Capture the cell that displays the provided text and extract its (x, y) central coordinate. 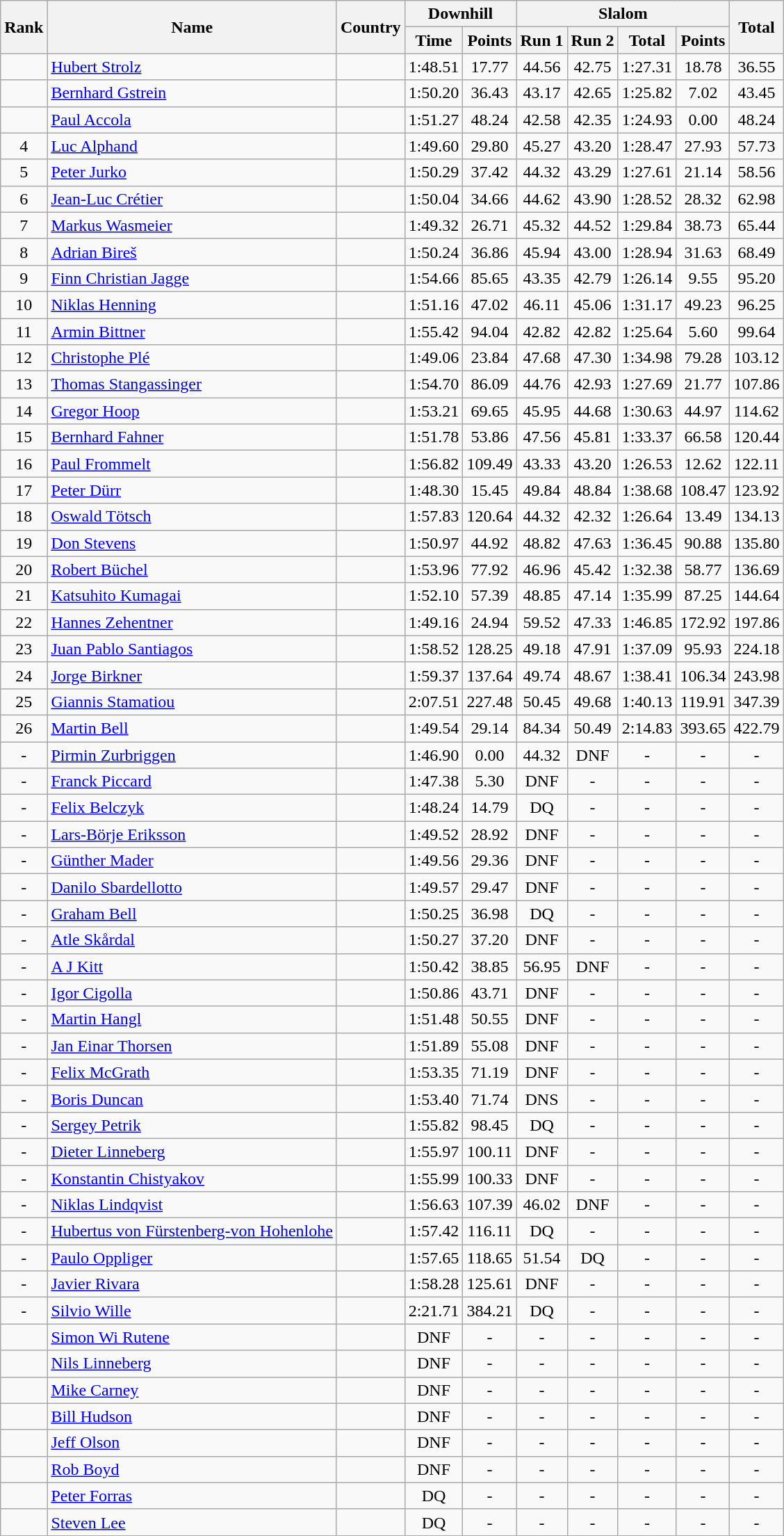
1:53.35 (434, 1072)
1:51.16 (434, 305)
23.84 (489, 358)
Hubert Strolz (192, 67)
38.73 (703, 225)
100.11 (489, 1151)
29.14 (489, 728)
44.76 (542, 385)
44.92 (489, 543)
1:51.89 (434, 1046)
1:56.82 (434, 464)
26.71 (489, 225)
24 (24, 675)
42.35 (592, 120)
1:36.45 (647, 543)
8 (24, 252)
19 (24, 543)
243.98 (756, 675)
Hubertus von Fürstenberg-von Hohenlohe (192, 1231)
1:51.27 (434, 120)
29.80 (489, 146)
47.68 (542, 358)
1:38.68 (647, 490)
1:49.06 (434, 358)
47.14 (592, 596)
42.75 (592, 67)
Bernhard Gstrein (192, 93)
1:55.82 (434, 1125)
Giannis Stamatiou (192, 702)
1:52.10 (434, 596)
96.25 (756, 305)
57.73 (756, 146)
45.06 (592, 305)
1:49.60 (434, 146)
1:56.63 (434, 1205)
5 (24, 172)
5.30 (489, 782)
47.91 (592, 649)
Christophe Plé (192, 358)
1:46.90 (434, 754)
13 (24, 385)
1:49.32 (434, 225)
1:50.24 (434, 252)
Nils Linneberg (192, 1364)
Felix Belczyk (192, 808)
197.86 (756, 622)
29.47 (489, 887)
1:57.42 (434, 1231)
1:49.56 (434, 861)
14 (24, 411)
21.77 (703, 385)
56.95 (542, 967)
1:55.42 (434, 332)
1:25.82 (647, 93)
66.58 (703, 437)
36.98 (489, 914)
42.79 (592, 278)
1:50.04 (434, 199)
46.11 (542, 305)
Boris Duncan (192, 1099)
Lars-Börje Eriksson (192, 834)
45.95 (542, 411)
Downhill (460, 14)
12 (24, 358)
1:33.37 (647, 437)
Don Stevens (192, 543)
Name (192, 27)
Martin Bell (192, 728)
1:27.61 (647, 172)
Igor Cigolla (192, 993)
31.63 (703, 252)
29.36 (489, 861)
99.64 (756, 332)
107.39 (489, 1205)
1:57.65 (434, 1258)
Günther Mader (192, 861)
347.39 (756, 702)
43.90 (592, 199)
A J Kitt (192, 967)
137.64 (489, 675)
227.48 (489, 702)
43.17 (542, 93)
17.77 (489, 67)
1:47.38 (434, 782)
87.25 (703, 596)
Mike Carney (192, 1390)
Rank (24, 27)
9.55 (703, 278)
23 (24, 649)
1:53.40 (434, 1099)
36.55 (756, 67)
47.63 (592, 543)
14.79 (489, 808)
224.18 (756, 649)
Jan Einar Thorsen (192, 1046)
1:54.70 (434, 385)
Franck Piccard (192, 782)
128.25 (489, 649)
Bill Hudson (192, 1416)
1:48.24 (434, 808)
Time (434, 40)
1:50.20 (434, 93)
49.23 (703, 305)
42.58 (542, 120)
Katsuhito Kumagai (192, 596)
1:58.28 (434, 1284)
Bernhard Fahner (192, 437)
44.68 (592, 411)
1:26.14 (647, 278)
1:55.97 (434, 1151)
1:29.84 (647, 225)
106.34 (703, 675)
24.94 (489, 622)
65.44 (756, 225)
21 (24, 596)
48.82 (542, 543)
55.08 (489, 1046)
49.68 (592, 702)
13.49 (703, 517)
7 (24, 225)
37.20 (489, 940)
20 (24, 569)
1:49.16 (434, 622)
1:28.47 (647, 146)
1:24.93 (647, 120)
Paul Accola (192, 120)
1:55.99 (434, 1179)
58.77 (703, 569)
119.91 (703, 702)
1:46.85 (647, 622)
1:35.99 (647, 596)
Armin Bittner (192, 332)
27.93 (703, 146)
1:30.63 (647, 411)
42.32 (592, 517)
4 (24, 146)
48.84 (592, 490)
1:40.13 (647, 702)
1:54.66 (434, 278)
1:57.83 (434, 517)
1:31.17 (647, 305)
Niklas Henning (192, 305)
46.96 (542, 569)
Robert Büchel (192, 569)
79.28 (703, 358)
Finn Christian Jagge (192, 278)
43.33 (542, 464)
1:37.09 (647, 649)
1:27.69 (647, 385)
120.64 (489, 517)
Jean-Luc Crétier (192, 199)
Martin Hangl (192, 1019)
28.92 (489, 834)
Country (370, 27)
42.93 (592, 385)
58.56 (756, 172)
85.65 (489, 278)
45.81 (592, 437)
Javier Rivara (192, 1284)
47.30 (592, 358)
43.71 (489, 993)
59.52 (542, 622)
Konstantin Chistyakov (192, 1179)
Slalom (623, 14)
1:50.97 (434, 543)
45.27 (542, 146)
Graham Bell (192, 914)
15 (24, 437)
36.86 (489, 252)
1:53.96 (434, 569)
90.88 (703, 543)
109.49 (489, 464)
Felix McGrath (192, 1072)
2:07.51 (434, 702)
34.66 (489, 199)
43.29 (592, 172)
1:59.37 (434, 675)
1:48.30 (434, 490)
7.02 (703, 93)
114.62 (756, 411)
1:53.21 (434, 411)
108.47 (703, 490)
18.78 (703, 67)
71.19 (489, 1072)
16 (24, 464)
Adrian Bireš (192, 252)
1:58.52 (434, 649)
95.20 (756, 278)
1:50.86 (434, 993)
1:28.52 (647, 199)
393.65 (703, 728)
125.61 (489, 1284)
45.94 (542, 252)
71.74 (489, 1099)
86.09 (489, 385)
95.93 (703, 649)
45.32 (542, 225)
384.21 (489, 1311)
69.65 (489, 411)
1:28.94 (647, 252)
Oswald Tötsch (192, 517)
Gregor Hoop (192, 411)
Silvio Wille (192, 1311)
Rob Boyd (192, 1469)
1:50.42 (434, 967)
10 (24, 305)
49.18 (542, 649)
62.98 (756, 199)
136.69 (756, 569)
26 (24, 728)
44.62 (542, 199)
134.13 (756, 517)
46.02 (542, 1205)
5.60 (703, 332)
Peter Jurko (192, 172)
118.65 (489, 1258)
38.85 (489, 967)
103.12 (756, 358)
Peter Dürr (192, 490)
Peter Forras (192, 1496)
Run 1 (542, 40)
2:14.83 (647, 728)
50.49 (592, 728)
36.43 (489, 93)
22 (24, 622)
172.92 (703, 622)
1:27.31 (647, 67)
37.42 (489, 172)
Run 2 (592, 40)
47.02 (489, 305)
51.54 (542, 1258)
1:50.27 (434, 940)
15.45 (489, 490)
44.97 (703, 411)
Paul Frommelt (192, 464)
Pirmin Zurbriggen (192, 754)
42.65 (592, 93)
1:49.54 (434, 728)
100.33 (489, 1179)
1:26.64 (647, 517)
Hannes Zehentner (192, 622)
Jorge Birkner (192, 675)
Atle Skårdal (192, 940)
6 (24, 199)
57.39 (489, 596)
11 (24, 332)
123.92 (756, 490)
1:38.41 (647, 675)
17 (24, 490)
Niklas Lindqvist (192, 1205)
48.85 (542, 596)
1:51.78 (434, 437)
49.74 (542, 675)
1:50.25 (434, 914)
48.67 (592, 675)
1:48.51 (434, 67)
12.62 (703, 464)
18 (24, 517)
94.04 (489, 332)
422.79 (756, 728)
122.11 (756, 464)
135.80 (756, 543)
Simon Wi Rutene (192, 1337)
50.55 (489, 1019)
43.35 (542, 278)
Sergey Petrik (192, 1125)
Markus Wasmeier (192, 225)
Thomas Stangassinger (192, 385)
DNS (542, 1099)
1:49.52 (434, 834)
28.32 (703, 199)
Danilo Sbardellotto (192, 887)
98.45 (489, 1125)
68.49 (756, 252)
43.00 (592, 252)
1:26.53 (647, 464)
50.45 (542, 702)
Jeff Olson (192, 1443)
Dieter Linneberg (192, 1151)
21.14 (703, 172)
107.86 (756, 385)
120.44 (756, 437)
47.56 (542, 437)
25 (24, 702)
1:49.57 (434, 887)
Paulo Oppliger (192, 1258)
84.34 (542, 728)
77.92 (489, 569)
Juan Pablo Santiagos (192, 649)
1:51.48 (434, 1019)
47.33 (592, 622)
Steven Lee (192, 1522)
144.64 (756, 596)
1:34.98 (647, 358)
2:21.71 (434, 1311)
44.56 (542, 67)
53.86 (489, 437)
43.45 (756, 93)
Luc Alphand (192, 146)
9 (24, 278)
45.42 (592, 569)
1:25.64 (647, 332)
49.84 (542, 490)
1:50.29 (434, 172)
116.11 (489, 1231)
1:32.38 (647, 569)
44.52 (592, 225)
